Identify which cell holds the provided text, then report its [x, y] central coordinate. 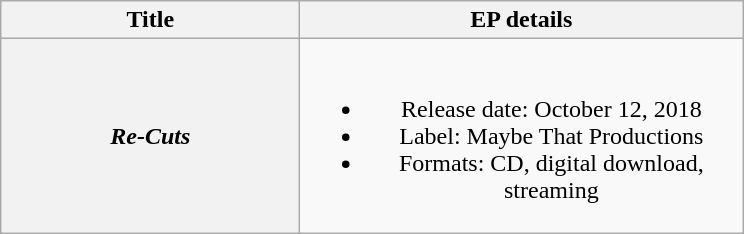
EP details [522, 20]
Re-Cuts [150, 136]
Title [150, 20]
Release date: October 12, 2018Label: Maybe That ProductionsFormats: CD, digital download, streaming [522, 136]
